Return the (x, y) coordinate for the center point of the cell that contains the specified text.  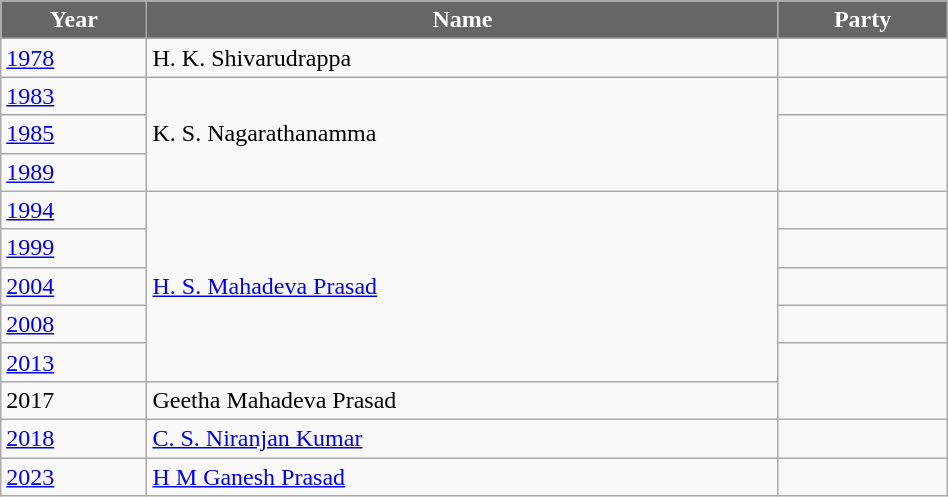
1994 (74, 210)
Year (74, 20)
2004 (74, 286)
1983 (74, 96)
2018 (74, 438)
C. S. Niranjan Kumar (462, 438)
H M Ganesh Prasad (462, 477)
1978 (74, 58)
Geetha Mahadeva Prasad (462, 400)
1999 (74, 248)
K. S. Nagarathanamma (462, 134)
2023 (74, 477)
1985 (74, 134)
Name (462, 20)
H. S. Mahadeva Prasad (462, 286)
H. K. Shivarudrappa (462, 58)
Party (862, 20)
1989 (74, 172)
2017 (74, 400)
2008 (74, 324)
2013 (74, 362)
